For the text-containing cell, return its midpoint in [x, y] coordinate format. 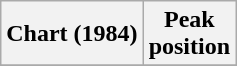
Chart (1984) [72, 34]
Peakposition [189, 34]
